Identify which cell holds the provided text, then report its (x, y) central coordinate. 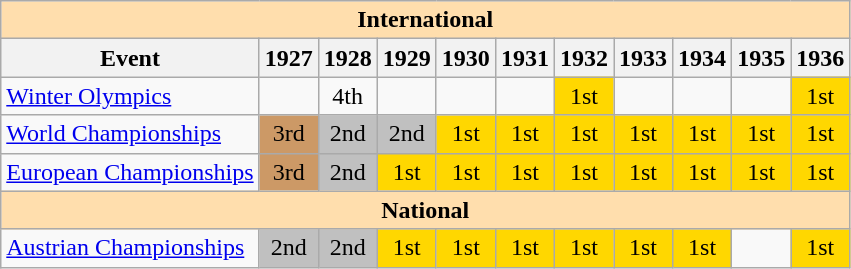
4th (348, 96)
1934 (702, 58)
European Championships (130, 172)
1933 (644, 58)
1928 (348, 58)
Event (130, 58)
National (426, 210)
1930 (466, 58)
International (426, 20)
World Championships (130, 134)
1935 (762, 58)
1927 (288, 58)
Winter Olympics (130, 96)
1931 (524, 58)
1929 (406, 58)
1936 (820, 58)
1932 (584, 58)
Austrian Championships (130, 248)
